Return (X, Y) of the center of cell containing provided text 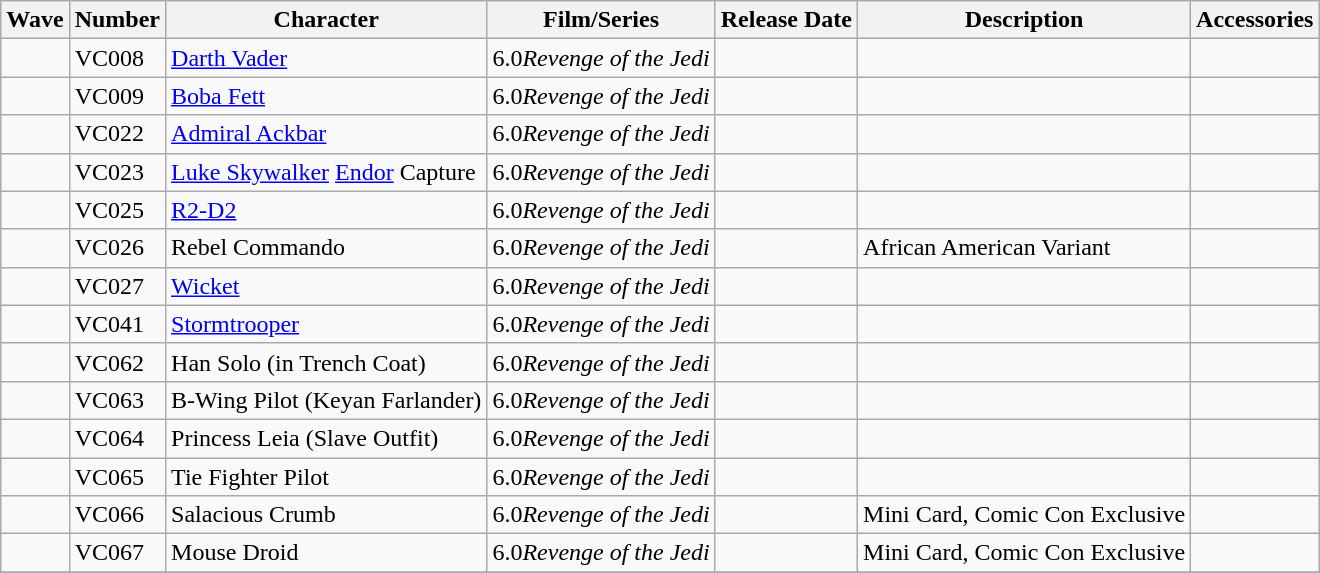
VC025 (117, 210)
VC027 (117, 286)
Boba Fett (326, 96)
VC066 (117, 515)
Luke Skywalker Endor Capture (326, 172)
VC023 (117, 172)
VC008 (117, 58)
Wave (35, 20)
Stormtrooper (326, 324)
Admiral Ackbar (326, 134)
VC026 (117, 248)
Accessories (1255, 20)
B-Wing Pilot (Keyan Farlander) (326, 400)
Tie Fighter Pilot (326, 477)
VC009 (117, 96)
Film/Series (601, 20)
R2-D2 (326, 210)
Han Solo (in Trench Coat) (326, 362)
Character (326, 20)
Salacious Crumb (326, 515)
VC062 (117, 362)
Description (1024, 20)
VC067 (117, 553)
VC063 (117, 400)
VC041 (117, 324)
Mouse Droid (326, 553)
Rebel Commando (326, 248)
Princess Leia (Slave Outfit) (326, 438)
Number (117, 20)
VC064 (117, 438)
VC065 (117, 477)
Darth Vader (326, 58)
African American Variant (1024, 248)
Wicket (326, 286)
Release Date (786, 20)
VC022 (117, 134)
